Identify which cell holds the provided text, then report its (X, Y) central coordinate. 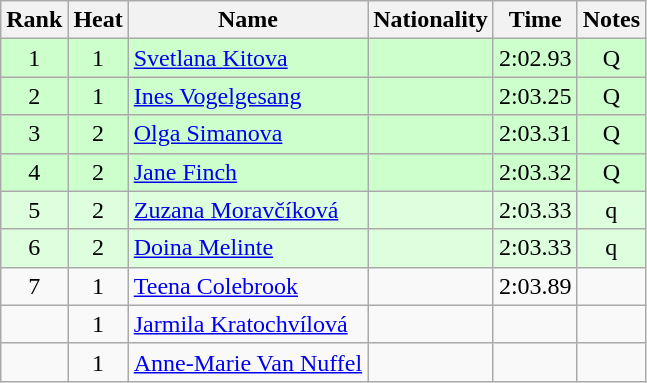
Nationality (431, 20)
2:03.89 (535, 286)
Notes (611, 20)
Teena Colebrook (248, 286)
Zuzana Moravčíková (248, 210)
3 (34, 134)
6 (34, 248)
2:03.25 (535, 96)
2:02.93 (535, 58)
Time (535, 20)
Svetlana Kitova (248, 58)
Olga Simanova (248, 134)
Doina Melinte (248, 248)
Ines Vogelgesang (248, 96)
Name (248, 20)
Jane Finch (248, 172)
4 (34, 172)
2:03.32 (535, 172)
Anne-Marie Van Nuffel (248, 362)
5 (34, 210)
7 (34, 286)
Heat (98, 20)
Rank (34, 20)
2:03.31 (535, 134)
Jarmila Kratochvílová (248, 324)
